Scan for the cell matching the given text and deliver its (x, y) coordinate at center. 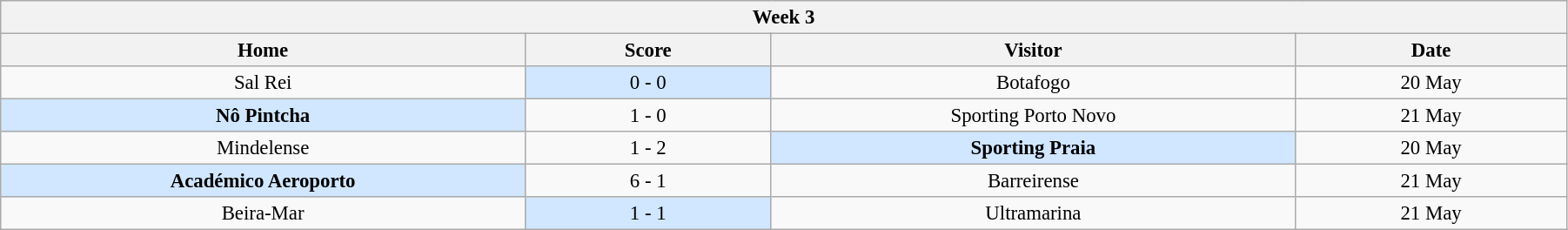
6 - 1 (647, 181)
Visitor (1034, 51)
Académico Aeroporto (263, 181)
Home (263, 51)
Ultramarina (1034, 213)
Botafogo (1034, 83)
Date (1431, 51)
Week 3 (784, 17)
1 - 2 (647, 148)
Sporting Porto Novo (1034, 116)
Score (647, 51)
Sporting Praia (1034, 148)
Beira-Mar (263, 213)
1 - 0 (647, 116)
Nô Pintcha (263, 116)
1 - 1 (647, 213)
Barreirense (1034, 181)
Sal Rei (263, 83)
Mindelense (263, 148)
0 - 0 (647, 83)
